Output the (X, Y) coordinate of the center of the cell containing the given text.  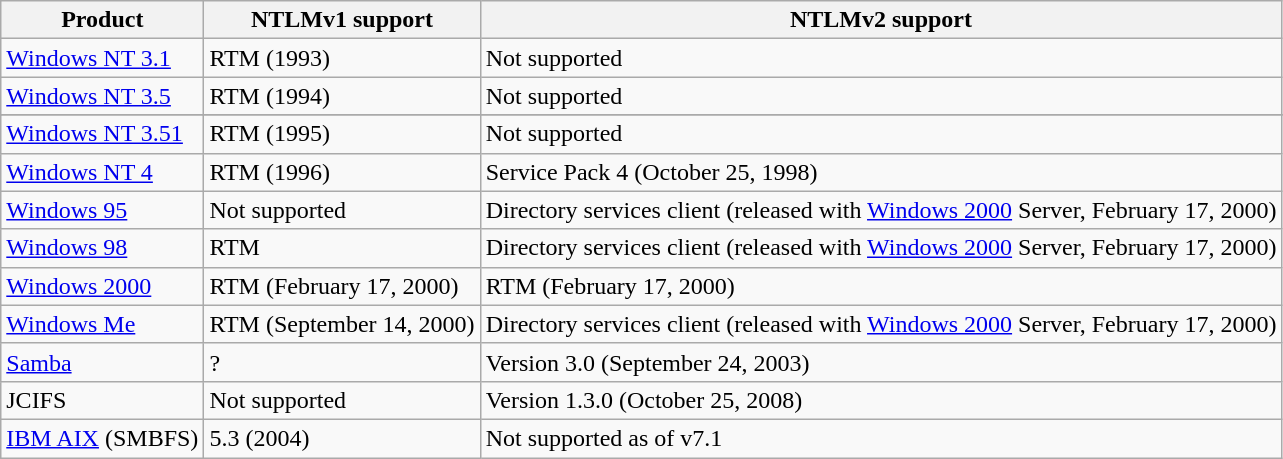
Version 1.3.0 (October 25, 2008) (881, 400)
Windows NT 4 (102, 172)
IBM AIX (SMBFS) (102, 438)
Windows 95 (102, 210)
Windows Me (102, 324)
Version 3.0 (September 24, 2003) (881, 362)
Samba (102, 362)
RTM (September 14, 2000) (342, 324)
? (342, 362)
RTM (1995) (342, 134)
Service Pack 4 (October 25, 1998) (881, 172)
Windows NT 3.5 (102, 96)
RTM (1996) (342, 172)
JCIFS (102, 400)
Windows 98 (102, 248)
RTM (342, 248)
Windows 2000 (102, 286)
NTLMv2 support (881, 20)
RTM (1993) (342, 58)
Not supported as of v7.1 (881, 438)
5.3 (2004) (342, 438)
RTM (1994) (342, 96)
Product (102, 20)
Windows NT 3.1 (102, 58)
Windows NT 3.51 (102, 134)
NTLMv1 support (342, 20)
